Return the [x, y] coordinate for the center point of the cell that contains the specified text.  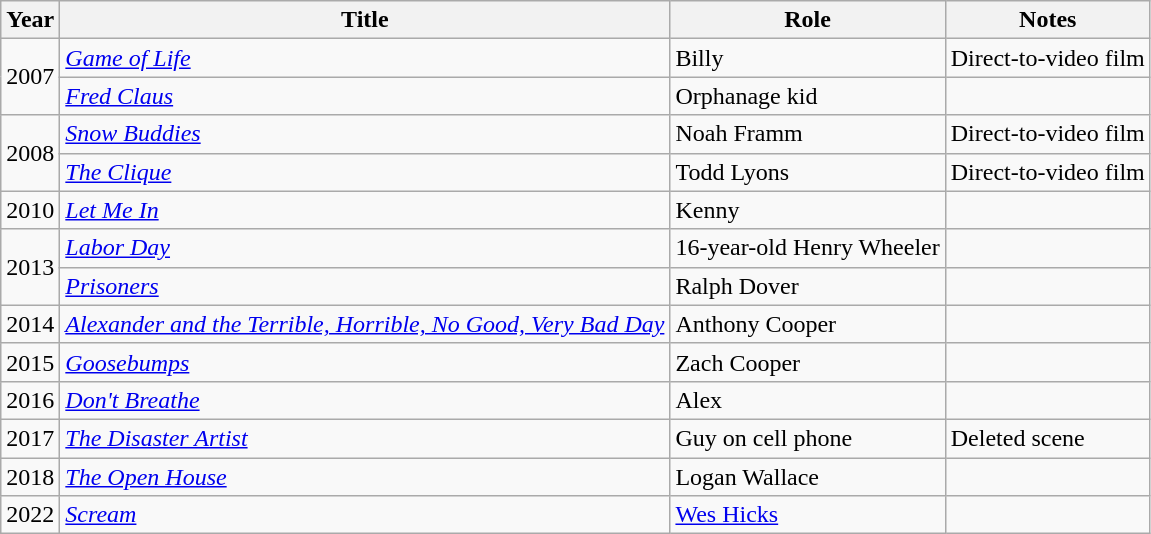
The Disaster Artist [365, 438]
Zach Cooper [808, 362]
Logan Wallace [808, 477]
Deleted scene [1048, 438]
2016 [30, 400]
2014 [30, 324]
The Clique [365, 172]
Prisoners [365, 286]
Goosebumps [365, 362]
Kenny [808, 210]
Anthony Cooper [808, 324]
Wes Hicks [808, 515]
Alex [808, 400]
Scream [365, 515]
Todd Lyons [808, 172]
Notes [1048, 20]
Ralph Dover [808, 286]
2015 [30, 362]
2017 [30, 438]
Fred Claus [365, 96]
2013 [30, 267]
The Open House [365, 477]
2007 [30, 77]
2018 [30, 477]
2008 [30, 153]
2010 [30, 210]
Don't Breathe [365, 400]
Snow Buddies [365, 134]
Noah Framm [808, 134]
Orphanage kid [808, 96]
Billy [808, 58]
Role [808, 20]
2022 [30, 515]
Title [365, 20]
Game of Life [365, 58]
Alexander and the Terrible, Horrible, No Good, Very Bad Day [365, 324]
Year [30, 20]
Let Me In [365, 210]
Labor Day [365, 248]
Guy on cell phone [808, 438]
16-year-old Henry Wheeler [808, 248]
